Return (X, Y) of the center of cell containing provided text 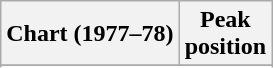
Chart (1977–78) (90, 34)
Peakposition (225, 34)
